Identify which cell holds the provided text, then report its [X, Y] central coordinate. 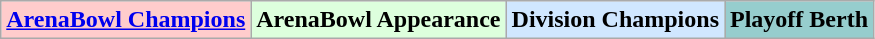
ArenaBowl Champions [126, 20]
Playoff Berth [798, 20]
Division Champions [615, 20]
ArenaBowl Appearance [378, 20]
